Search for the cell housing the specified text and yield its (X, Y) center coordinate. 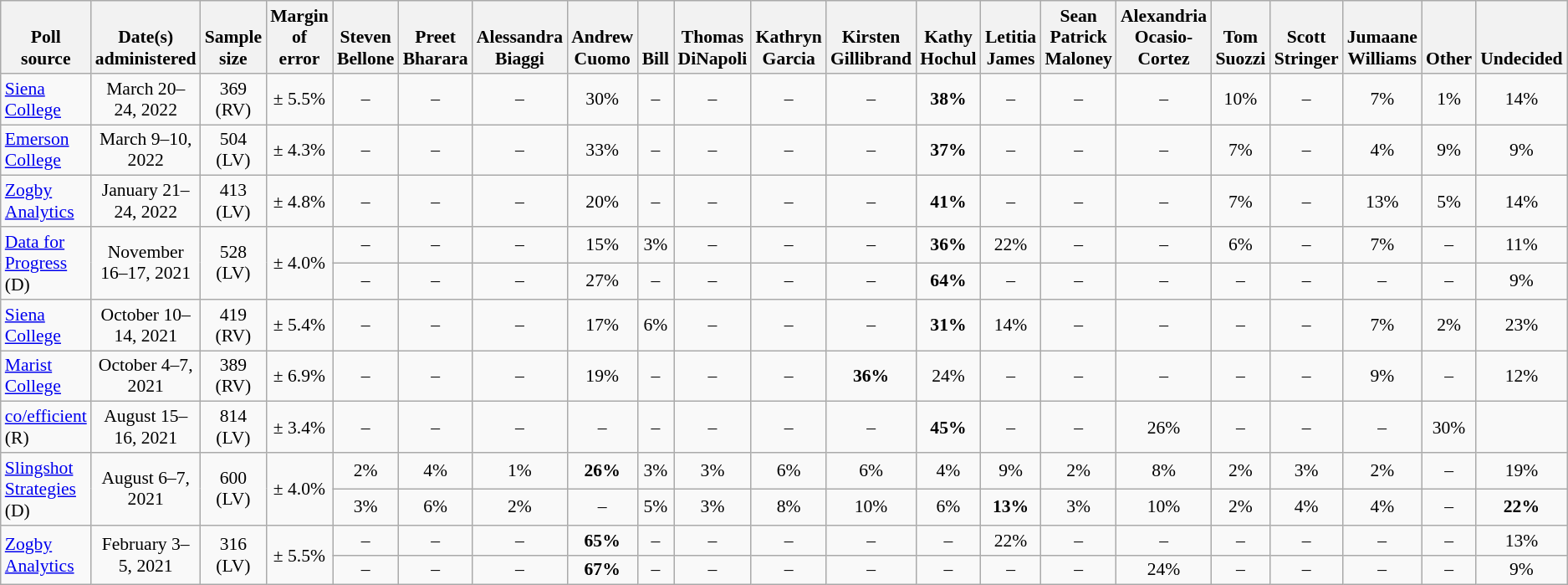
600 (LV) (233, 489)
August 15–16, 2021 (146, 427)
65% (602, 541)
January 21–24, 2022 (146, 201)
67% (602, 570)
504 (LV) (233, 151)
Marist College (46, 377)
August 6–7, 2021 (146, 489)
Samplesize (233, 37)
JumaaneWilliams (1382, 37)
KirstenGillibrand (871, 37)
KathyHochul (948, 37)
64% (948, 281)
AlessandraBiaggi (520, 37)
31% (948, 325)
± 6.9% (299, 377)
PreetBharara (436, 37)
November 16–17, 2021 (146, 263)
Poll source (46, 37)
Marginof error (299, 37)
528 (LV) (233, 263)
12% (1521, 377)
KathrynGarcia (788, 37)
ScottStringer (1306, 37)
413 (LV) (233, 201)
AlexandriaOcasio-Cortez (1164, 37)
38% (948, 99)
41% (948, 201)
389 (RV) (233, 377)
Other (1448, 37)
AndrewCuomo (602, 37)
37% (948, 151)
Date(s)administered (146, 37)
20% (602, 201)
co/efficient (R) (46, 427)
TomSuozzi (1240, 37)
369 (RV) (233, 99)
March 20–24, 2022 (146, 99)
± 5.4% (299, 325)
LetitiaJames (1011, 37)
814 (LV) (233, 427)
October 4–7, 2021 (146, 377)
15% (602, 244)
316 (LV) (233, 556)
February 3–5, 2021 (146, 556)
Slingshot Strategies (D) (46, 489)
419 (RV) (233, 325)
17% (602, 325)
11% (1521, 244)
23% (1521, 325)
45% (948, 427)
Emerson College (46, 151)
StevenBellone (366, 37)
33% (602, 151)
27% (602, 281)
Undecided (1521, 37)
March 9–10, 2022 (146, 151)
October 10–14, 2021 (146, 325)
Bill (656, 37)
Sean PatrickMaloney (1079, 37)
± 4.8% (299, 201)
Data for Progress (D) (46, 263)
ThomasDiNapoli (712, 37)
± 4.3% (299, 151)
± 3.4% (299, 427)
